Capture the cell that displays the provided text and extract its [X, Y] central coordinate. 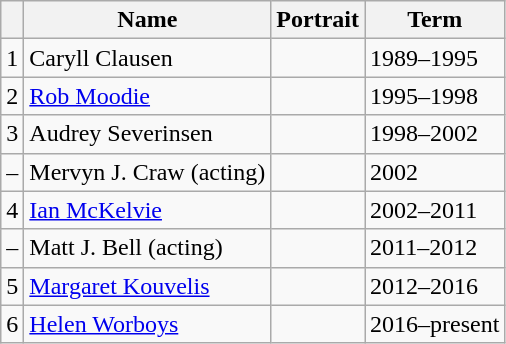
2002 [434, 172]
2012–2016 [434, 286]
Matt J. Bell (acting) [148, 248]
Name [148, 20]
4 [12, 210]
Caryll Clausen [148, 58]
2016–present [434, 324]
3 [12, 134]
Ian McKelvie [148, 210]
6 [12, 324]
Mervyn J. Craw (acting) [148, 172]
Rob Moodie [148, 96]
2002–2011 [434, 210]
1998–2002 [434, 134]
1995–1998 [434, 96]
1989–1995 [434, 58]
Term [434, 20]
Audrey Severinsen [148, 134]
1 [12, 58]
Margaret Kouvelis [148, 286]
Portrait [318, 20]
2 [12, 96]
Helen Worboys [148, 324]
5 [12, 286]
2011–2012 [434, 248]
